For the text-containing cell, return its midpoint in (x, y) coordinate format. 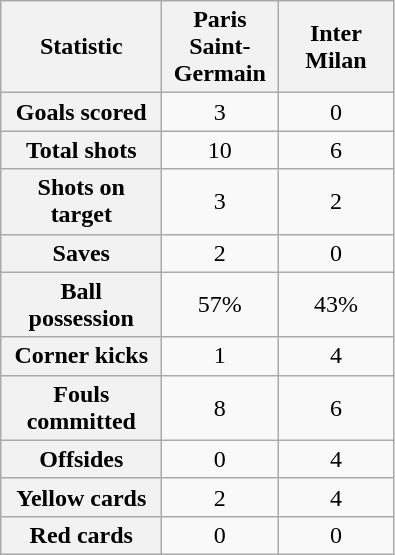
Saves (82, 253)
Offsides (82, 459)
Total shots (82, 150)
Red cards (82, 535)
Yellow cards (82, 497)
57% (220, 304)
8 (220, 408)
1 (220, 356)
10 (220, 150)
Fouls committed (82, 408)
Goals scored (82, 112)
Inter Milan (336, 47)
Paris Saint-Germain (220, 47)
Ball possession (82, 304)
Corner kicks (82, 356)
Statistic (82, 47)
Shots on target (82, 202)
43% (336, 304)
